From the cell containing the given text, extract its center point as (X, Y) coordinate. 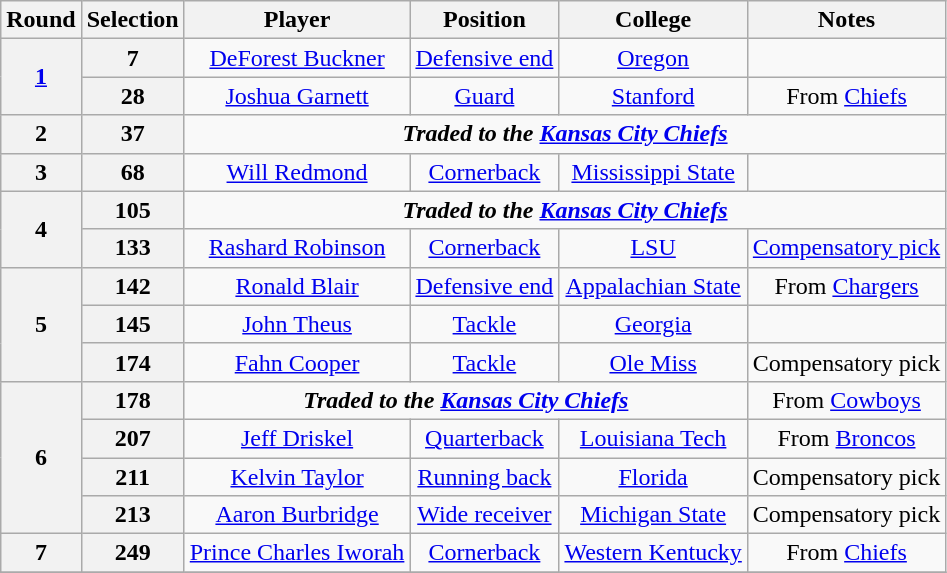
207 (132, 438)
4 (41, 229)
Kelvin Taylor (297, 477)
Running back (484, 477)
Mississippi State (653, 172)
28 (132, 96)
Oregon (653, 58)
Ole Miss (653, 362)
6 (41, 457)
From Chargers (846, 286)
37 (132, 134)
Florida (653, 477)
Notes (846, 20)
Quarterback (484, 438)
Player (297, 20)
Stanford (653, 96)
Position (484, 20)
Joshua Garnett (297, 96)
1 (41, 77)
Guard (484, 96)
College (653, 20)
DeForest Buckner (297, 58)
From Broncos (846, 438)
178 (132, 400)
213 (132, 515)
John Theus (297, 324)
LSU (653, 248)
133 (132, 248)
2 (41, 134)
Ronald Blair (297, 286)
Western Kentucky (653, 553)
Georgia (653, 324)
211 (132, 477)
Selection (132, 20)
105 (132, 210)
Louisiana Tech (653, 438)
Rashard Robinson (297, 248)
Appalachian State (653, 286)
68 (132, 172)
Fahn Cooper (297, 362)
3 (41, 172)
Round (41, 20)
Aaron Burbridge (297, 515)
Prince Charles Iworah (297, 553)
5 (41, 324)
Michigan State (653, 515)
Will Redmond (297, 172)
Jeff Driskel (297, 438)
174 (132, 362)
Wide receiver (484, 515)
142 (132, 286)
249 (132, 553)
From Cowboys (846, 400)
145 (132, 324)
